Detect which cell encompasses the target text, then output its (X, Y) center coordinate. 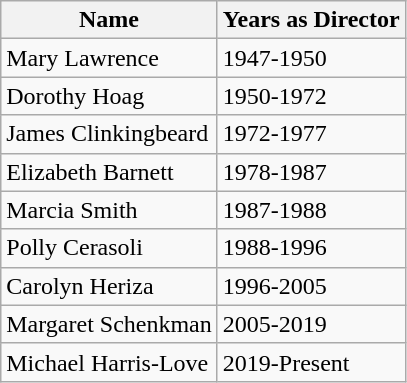
Polly Cerasoli (110, 248)
James Clinkingbeard (110, 134)
1972-1977 (311, 134)
1988-1996 (311, 248)
1950-1972 (311, 96)
1996-2005 (311, 286)
Elizabeth Barnett (110, 172)
2019-Present (311, 362)
1987-1988 (311, 210)
Dorothy Hoag (110, 96)
Years as Director (311, 20)
Marcia Smith (110, 210)
Michael Harris-Love (110, 362)
Margaret Schenkman (110, 324)
Carolyn Heriza (110, 286)
1947-1950 (311, 58)
2005-2019 (311, 324)
Name (110, 20)
Mary Lawrence (110, 58)
1978-1987 (311, 172)
